Identify which cell holds the provided text, then report its (X, Y) central coordinate. 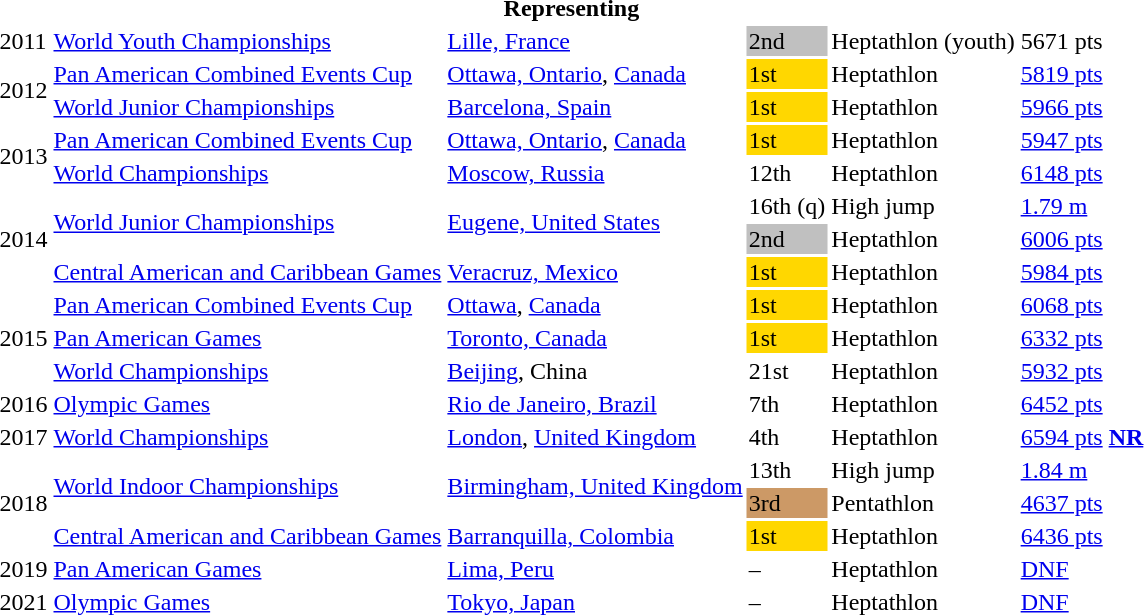
3rd (787, 503)
Beijing, China (595, 371)
Lima, Peru (595, 569)
Veracruz, Mexico (595, 272)
7th (787, 404)
London, United Kingdom (595, 437)
Birmingham, United Kingdom (595, 486)
Lille, France (595, 41)
Toronto, Canada (595, 338)
Heptathlon (youth) (923, 41)
4th (787, 437)
Ottawa, Canada (595, 305)
World Indoor Championships (248, 486)
– (787, 569)
21st (787, 371)
World Youth Championships (248, 41)
Barcelona, Spain (595, 107)
Eugene, United States (595, 222)
Moscow, Russia (595, 173)
16th (q) (787, 206)
Pentathlon (923, 503)
Olympic Games (248, 404)
13th (787, 470)
Barranquilla, Colombia (595, 536)
12th (787, 173)
Rio de Janeiro, Brazil (595, 404)
